Search for the cell housing the specified text and yield its [X, Y] center coordinate. 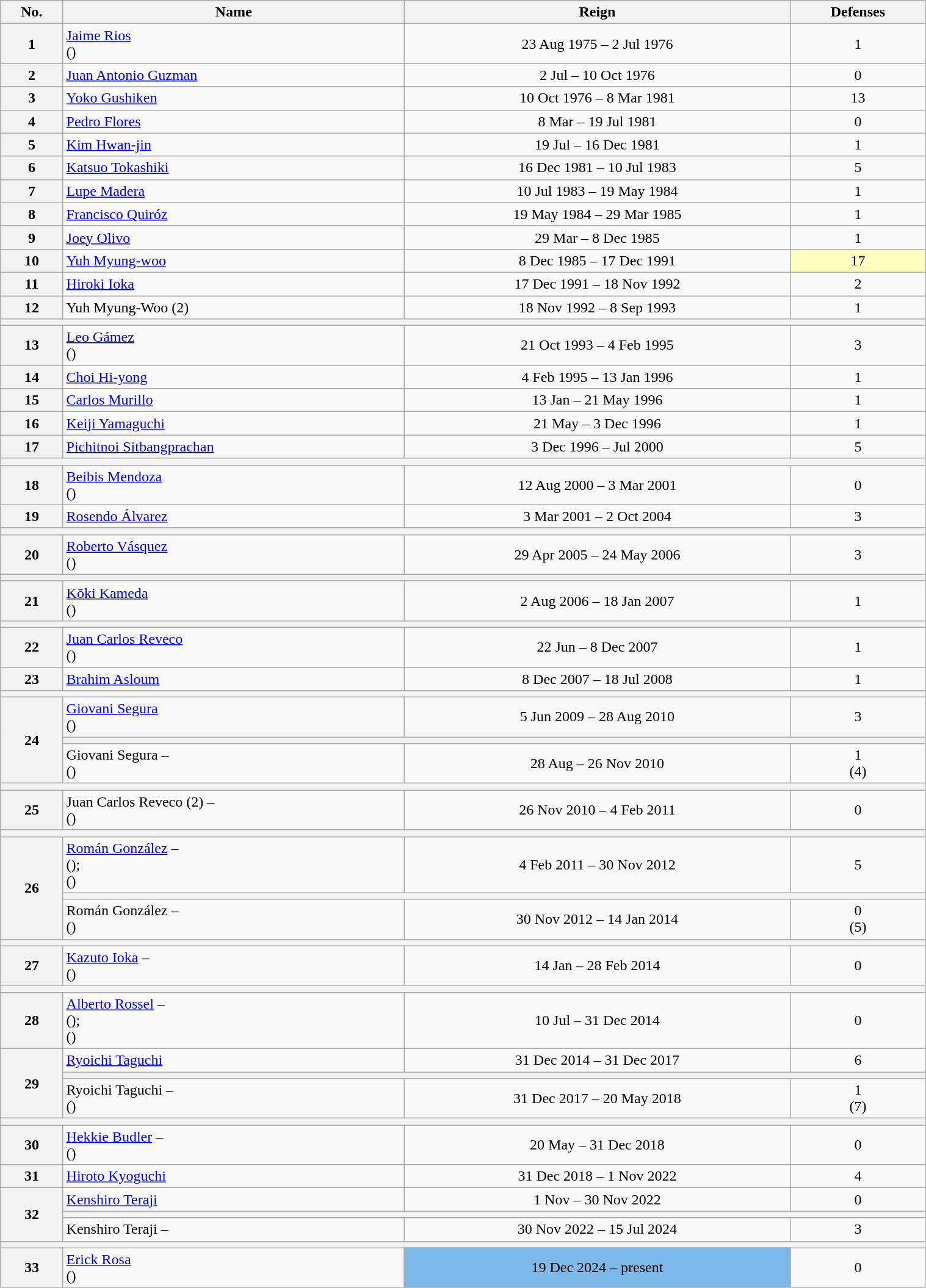
21 May – 3 Dec 1996 [597, 423]
18 [32, 484]
Pichitnoi Sitbangprachan [233, 447]
Beibis Mendoza() [233, 484]
Carlos Murillo [233, 400]
8 Dec 1985 – 17 Dec 1991 [597, 261]
Jaime Rios() [233, 44]
Francisco Quiróz [233, 214]
5 Jun 2009 – 28 Aug 2010 [597, 718]
Name [233, 12]
Hiroki Ioka [233, 284]
Giovani Segura – () [233, 764]
Choi Hi-yong [233, 377]
17 Dec 1991 – 18 Nov 1992 [597, 284]
4 Feb 1995 – 13 Jan 1996 [597, 377]
27 [32, 965]
4 Feb 2011 – 30 Nov 2012 [597, 865]
14 Jan – 28 Feb 2014 [597, 965]
25 [32, 810]
Katsuo Tokashiki [233, 168]
Rosendo Álvarez [233, 516]
19 Jul – 16 Dec 1981 [597, 145]
Roberto Vásquez() [233, 554]
7 [32, 191]
Leo Gámez() [233, 345]
Joey Olivo [233, 237]
Ryoichi Taguchi [233, 1060]
29 Mar – 8 Dec 1985 [597, 237]
Brahim Asloum [233, 679]
23 Aug 1975 – 2 Jul 1976 [597, 44]
15 [32, 400]
Juan Antonio Guzman [233, 75]
Lupe Madera [233, 191]
22 [32, 647]
Yuh Myung-Woo (2) [233, 307]
3 Dec 1996 – Jul 2000 [597, 447]
29 [32, 1083]
8 Mar – 19 Jul 1981 [597, 121]
24 [32, 741]
26 Nov 2010 – 4 Feb 2011 [597, 810]
8 Dec 2007 – 18 Jul 2008 [597, 679]
16 [32, 423]
Hiroto Kyoguchi [233, 1176]
8 [32, 214]
1 Nov – 30 Nov 2022 [597, 1200]
Juan Carlos Reveco() [233, 647]
28 [32, 1020]
Reign [597, 12]
10 [32, 261]
18 Nov 1992 – 8 Sep 1993 [597, 307]
12 [32, 307]
Yuh Myung-woo [233, 261]
9 [32, 237]
Alberto Rossel – ();() [233, 1020]
Kazuto Ioka – () [233, 965]
31 [32, 1176]
1(7) [858, 1098]
Yoko Gushiken [233, 98]
0(5) [858, 919]
26 [32, 888]
19 [32, 516]
29 Apr 2005 – 24 May 2006 [597, 554]
21 Oct 1993 – 4 Feb 1995 [597, 345]
10 Jul 1983 – 19 May 1984 [597, 191]
Juan Carlos Reveco (2) – () [233, 810]
Kōki Kameda() [233, 600]
30 Nov 2012 – 14 Jan 2014 [597, 919]
2 Jul – 10 Oct 1976 [597, 75]
32 [32, 1214]
20 [32, 554]
2 Aug 2006 – 18 Jan 2007 [597, 600]
Keiji Yamaguchi [233, 423]
33 [32, 1268]
Erick Rosa() [233, 1268]
14 [32, 377]
Ryoichi Taguchi – () [233, 1098]
19 Dec 2024 – present [597, 1268]
1(4) [858, 764]
Román González – () [233, 919]
21 [32, 600]
30 [32, 1145]
Román González – ();() [233, 865]
19 May 1984 – 29 Mar 1985 [597, 214]
Kenshiro Teraji [233, 1200]
22 Jun – 8 Dec 2007 [597, 647]
Kim Hwan-jin [233, 145]
31 Dec 2017 – 20 May 2018 [597, 1098]
31 Dec 2014 – 31 Dec 2017 [597, 1060]
16 Dec 1981 – 10 Jul 1983 [597, 168]
31 Dec 2018 – 1 Nov 2022 [597, 1176]
3 Mar 2001 – 2 Oct 2004 [597, 516]
30 Nov 2022 – 15 Jul 2024 [597, 1229]
23 [32, 679]
11 [32, 284]
Defenses [858, 12]
28 Aug – 26 Nov 2010 [597, 764]
10 Jul – 31 Dec 2014 [597, 1020]
Giovani Segura() [233, 718]
13 Jan – 21 May 1996 [597, 400]
No. [32, 12]
Pedro Flores [233, 121]
20 May – 31 Dec 2018 [597, 1145]
12 Aug 2000 – 3 Mar 2001 [597, 484]
Kenshiro Teraji – [233, 1229]
10 Oct 1976 – 8 Mar 1981 [597, 98]
Hekkie Budler – () [233, 1145]
